Detect which cell encompasses the target text, then output its (x, y) center coordinate. 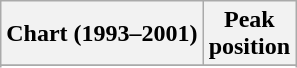
Peakposition (249, 34)
Chart (1993–2001) (102, 34)
